Identify which cell holds the provided text, then report its [x, y] central coordinate. 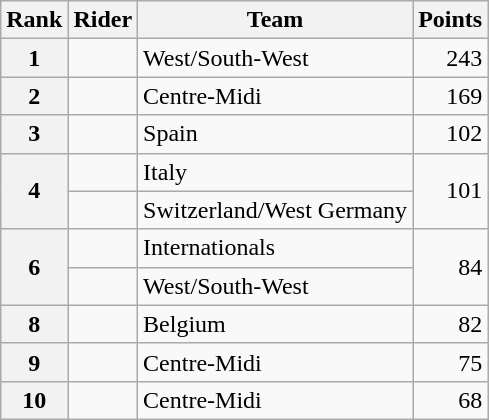
Italy [276, 172]
6 [34, 267]
169 [450, 96]
75 [450, 362]
102 [450, 134]
8 [34, 324]
3 [34, 134]
Switzerland/West Germany [276, 210]
10 [34, 400]
Team [276, 20]
Rank [34, 20]
Rider [103, 20]
101 [450, 191]
68 [450, 400]
82 [450, 324]
84 [450, 267]
2 [34, 96]
243 [450, 58]
Internationals [276, 248]
Belgium [276, 324]
Spain [276, 134]
9 [34, 362]
4 [34, 191]
1 [34, 58]
Points [450, 20]
